Search for the cell housing the specified text and yield its [x, y] center coordinate. 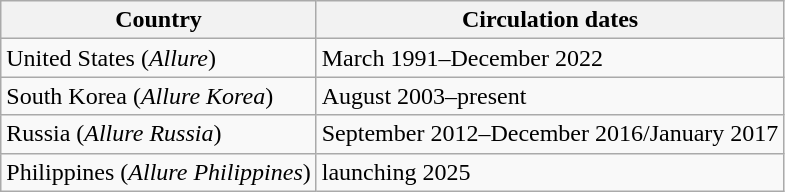
Circulation dates [550, 20]
March 1991–December 2022 [550, 58]
September 2012–December 2016/January 2017 [550, 134]
South Korea (Allure Korea) [158, 96]
United States (Allure) [158, 58]
Country [158, 20]
August 2003–present [550, 96]
Russia (Allure Russia) [158, 134]
Philippines (Allure Philippines) [158, 172]
launching 2025 [550, 172]
